For the text-containing cell, return its midpoint in (x, y) coordinate format. 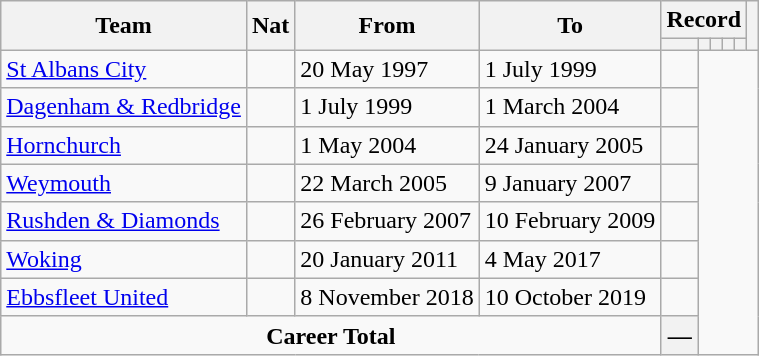
20 May 1997 (387, 69)
From (387, 26)
Record (704, 20)
4 May 2017 (570, 259)
Ebbsfleet United (124, 297)
22 March 2005 (387, 183)
8 November 2018 (387, 297)
Weymouth (124, 183)
— (680, 335)
1 March 2004 (570, 107)
Rushden & Diamonds (124, 221)
26 February 2007 (387, 221)
20 January 2011 (387, 259)
Hornchurch (124, 145)
Dagenham & Redbridge (124, 107)
Career Total (331, 335)
Woking (124, 259)
10 October 2019 (570, 297)
1 May 2004 (387, 145)
Nat (270, 26)
St Albans City (124, 69)
Team (124, 26)
9 January 2007 (570, 183)
To (570, 26)
10 February 2009 (570, 221)
24 January 2005 (570, 145)
